Return (x, y) of the center of cell containing provided text 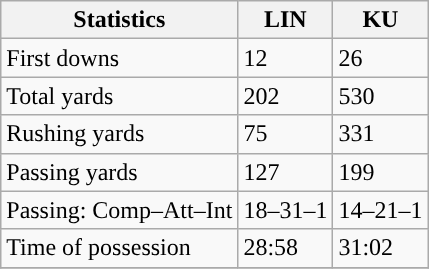
Passing yards (120, 172)
12 (286, 58)
31:02 (380, 248)
First downs (120, 58)
Passing: Comp–Att–Int (120, 210)
127 (286, 172)
75 (286, 134)
199 (380, 172)
331 (380, 134)
26 (380, 58)
Statistics (120, 20)
Rushing yards (120, 134)
KU (380, 20)
530 (380, 96)
202 (286, 96)
LIN (286, 20)
Time of possession (120, 248)
18–31–1 (286, 210)
14–21–1 (380, 210)
Total yards (120, 96)
28:58 (286, 248)
